Identify which cell holds the provided text, then report its [x, y] central coordinate. 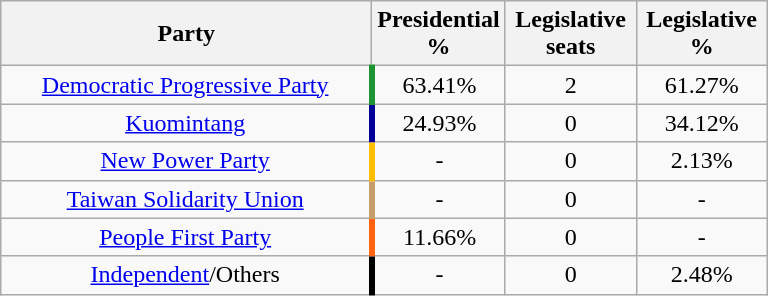
Legislative seats [570, 34]
61.27% [702, 85]
Legislative % [702, 34]
Party [186, 34]
24.93% [438, 123]
2.13% [702, 161]
Taiwan Solidarity Union [186, 199]
34.12% [702, 123]
Kuomintang [186, 123]
Presidential % [438, 34]
Independent/Others [186, 275]
63.41% [438, 85]
People First Party [186, 237]
11.66% [438, 237]
2 [570, 85]
2.48% [702, 275]
Democratic Progressive Party [186, 85]
New Power Party [186, 161]
